Pinpoint the cell where the given text exists, returning its (x, y) midpoint coordinate. 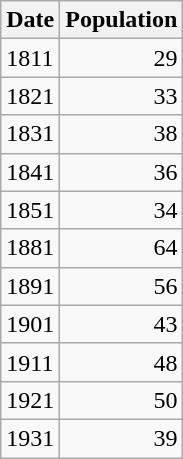
Population (122, 20)
1851 (30, 210)
1881 (30, 248)
1841 (30, 172)
64 (122, 248)
1911 (30, 362)
50 (122, 400)
1931 (30, 438)
39 (122, 438)
56 (122, 286)
1901 (30, 324)
34 (122, 210)
48 (122, 362)
38 (122, 134)
1831 (30, 134)
1821 (30, 96)
36 (122, 172)
43 (122, 324)
Date (30, 20)
33 (122, 96)
1891 (30, 286)
29 (122, 58)
1921 (30, 400)
1811 (30, 58)
